Capture the cell that displays the provided text and extract its (X, Y) central coordinate. 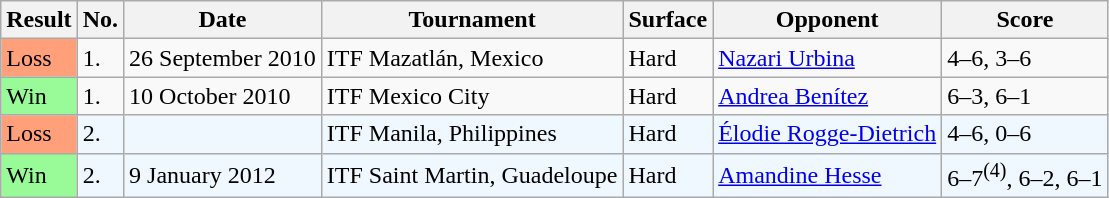
6–3, 6–1 (1025, 96)
Result (39, 20)
4–6, 0–6 (1025, 134)
ITF Mazatlán, Mexico (472, 58)
ITF Mexico City (472, 96)
6–7(4), 6–2, 6–1 (1025, 176)
Surface (668, 20)
Élodie Rogge-Dietrich (828, 134)
No. (100, 20)
9 January 2012 (223, 176)
Opponent (828, 20)
10 October 2010 (223, 96)
Tournament (472, 20)
Amandine Hesse (828, 176)
Nazari Urbina (828, 58)
4–6, 3–6 (1025, 58)
Date (223, 20)
ITF Manila, Philippines (472, 134)
Andrea Benítez (828, 96)
26 September 2010 (223, 58)
ITF Saint Martin, Guadeloupe (472, 176)
Score (1025, 20)
